Output the (x, y) coordinate of the center of the cell containing the given text.  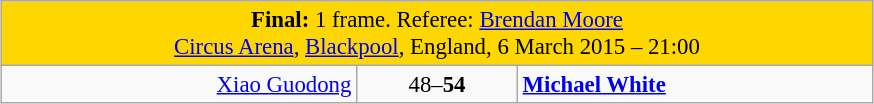
Michael White (695, 85)
Xiao Guodong (179, 85)
48–54 (438, 85)
Final: 1 frame. Referee: Brendan Moore Circus Arena, Blackpool, England, 6 March 2015 – 21:00 (437, 34)
